Pinpoint the cell where the given text exists, returning its [x, y] midpoint coordinate. 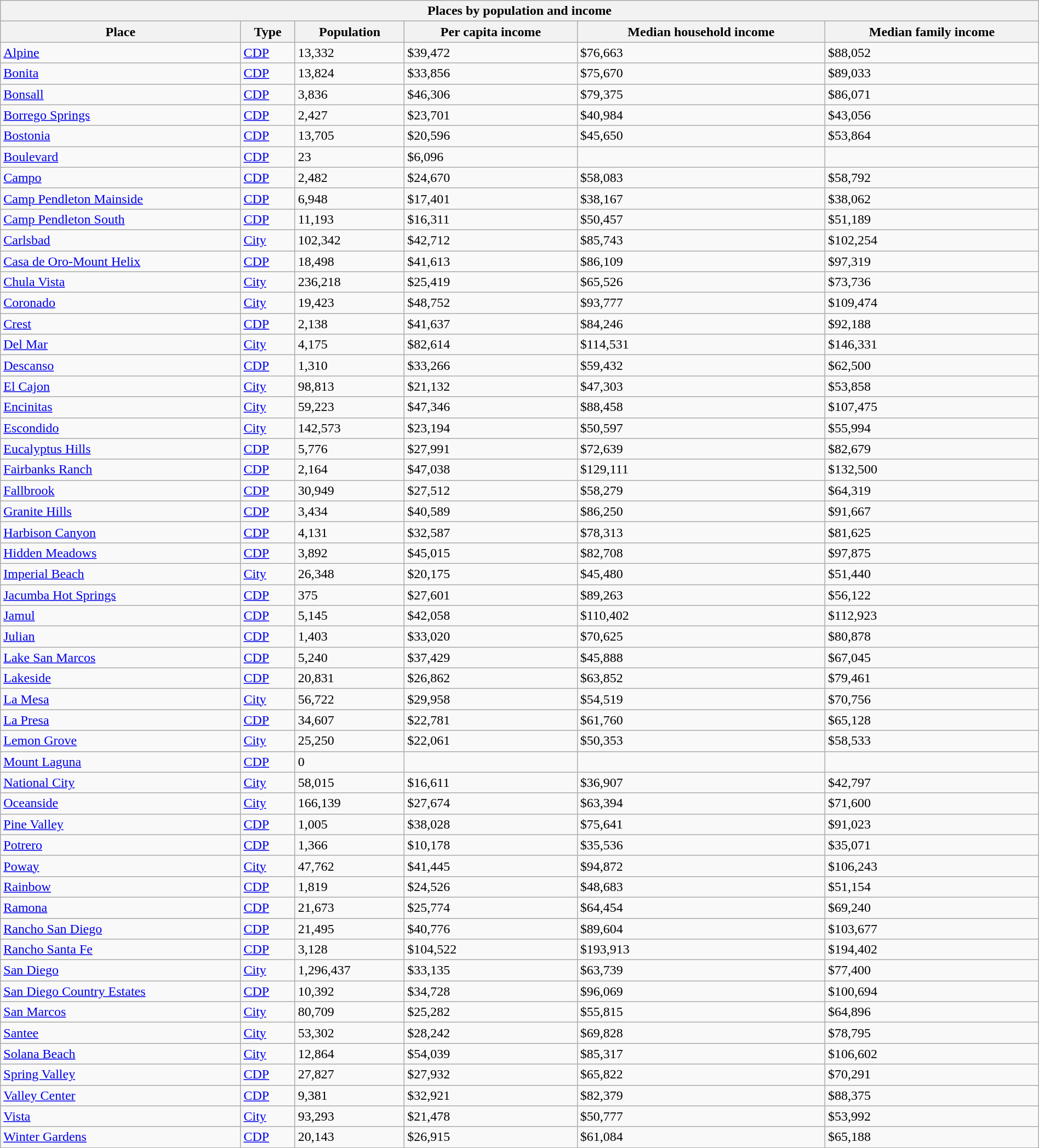
$129,111 [701, 470]
$78,795 [932, 1033]
$67,045 [932, 658]
$93,777 [701, 303]
$50,457 [701, 219]
Camp Pendleton South [121, 219]
$55,815 [701, 1012]
26,348 [350, 574]
Borrego Springs [121, 115]
$47,303 [701, 386]
$34,728 [491, 991]
12,864 [350, 1054]
$16,611 [491, 783]
$88,052 [932, 53]
$69,240 [932, 907]
$94,872 [701, 866]
1,366 [350, 845]
$58,792 [932, 178]
$43,056 [932, 115]
Median family income [932, 32]
$46,306 [491, 94]
$63,852 [701, 678]
2,427 [350, 115]
$47,038 [491, 470]
$63,739 [701, 970]
$26,915 [491, 1137]
$86,109 [701, 261]
Place [121, 32]
$82,679 [932, 449]
Chula Vista [121, 282]
Harbison Canyon [121, 532]
Poway [121, 866]
$25,774 [491, 907]
19,423 [350, 303]
Crest [121, 324]
1,819 [350, 887]
$40,776 [491, 929]
$35,071 [932, 845]
$53,858 [932, 386]
$86,250 [701, 511]
5,240 [350, 658]
53,302 [350, 1033]
$132,500 [932, 470]
25,250 [350, 741]
$146,331 [932, 345]
$40,984 [701, 115]
Jacumba Hot Springs [121, 595]
Hidden Meadows [121, 553]
$78,313 [701, 532]
San Diego [121, 970]
Solana Beach [121, 1054]
$75,641 [701, 824]
2,164 [350, 470]
Places by population and income [519, 11]
$38,028 [491, 824]
$39,472 [491, 53]
18,498 [350, 261]
$114,531 [701, 345]
$54,039 [491, 1054]
Encinitas [121, 407]
$58,279 [701, 490]
1,005 [350, 824]
$91,667 [932, 511]
Descanso [121, 365]
$20,596 [491, 136]
166,139 [350, 803]
$27,512 [491, 490]
34,607 [350, 720]
$25,282 [491, 1012]
$82,614 [491, 345]
$48,752 [491, 303]
Fairbanks Ranch [121, 470]
$86,071 [932, 94]
$103,677 [932, 929]
$76,663 [701, 53]
3,836 [350, 94]
$10,178 [491, 845]
$106,602 [932, 1054]
Carlsbad [121, 240]
$42,797 [932, 783]
Granite Hills [121, 511]
$75,670 [701, 73]
$107,475 [932, 407]
$96,069 [701, 991]
$80,878 [932, 637]
Per capita income [491, 32]
$17,401 [491, 198]
Bonsall [121, 94]
$27,601 [491, 595]
$70,756 [932, 699]
1,403 [350, 637]
4,175 [350, 345]
$22,781 [491, 720]
$41,613 [491, 261]
$27,932 [491, 1075]
$104,522 [491, 950]
20,831 [350, 678]
23 [350, 157]
$45,888 [701, 658]
13,705 [350, 136]
$89,033 [932, 73]
$6,096 [491, 157]
$65,188 [932, 1137]
$27,991 [491, 449]
$194,402 [932, 950]
Pine Valley [121, 824]
$16,311 [491, 219]
$22,061 [491, 741]
$64,319 [932, 490]
375 [350, 595]
$36,907 [701, 783]
5,145 [350, 616]
$112,923 [932, 616]
1,310 [350, 365]
National City [121, 783]
13,824 [350, 73]
0 [350, 762]
Vista [121, 1116]
Alpine [121, 53]
Rainbow [121, 887]
2,138 [350, 324]
3,892 [350, 553]
$27,674 [491, 803]
$65,822 [701, 1075]
$51,189 [932, 219]
98,813 [350, 386]
$40,589 [491, 511]
$100,694 [932, 991]
9,381 [350, 1095]
$45,480 [701, 574]
$32,921 [491, 1095]
Median household income [701, 32]
$70,625 [701, 637]
$23,194 [491, 428]
6,948 [350, 198]
$21,132 [491, 386]
Population [350, 32]
$53,992 [932, 1116]
30,949 [350, 490]
Lakeside [121, 678]
Boulevard [121, 157]
1,296,437 [350, 970]
$62,500 [932, 365]
$33,856 [491, 73]
21,673 [350, 907]
$51,440 [932, 574]
Potrero [121, 845]
Santee [121, 1033]
$32,587 [491, 532]
$23,701 [491, 115]
$24,670 [491, 178]
$97,319 [932, 261]
$102,254 [932, 240]
$26,862 [491, 678]
La Presa [121, 720]
Winter Gardens [121, 1137]
10,392 [350, 991]
93,293 [350, 1116]
$45,650 [701, 136]
Bostonia [121, 136]
$45,015 [491, 553]
27,827 [350, 1075]
$33,020 [491, 637]
Julian [121, 637]
$61,084 [701, 1137]
102,342 [350, 240]
Jamul [121, 616]
Valley Center [121, 1095]
21,495 [350, 929]
11,193 [350, 219]
$65,128 [932, 720]
$77,400 [932, 970]
$25,419 [491, 282]
Rancho San Diego [121, 929]
$37,429 [491, 658]
Ramona [121, 907]
$82,708 [701, 553]
3,128 [350, 950]
3,434 [350, 511]
$97,875 [932, 553]
$56,122 [932, 595]
Mount Laguna [121, 762]
$79,375 [701, 94]
$58,083 [701, 178]
$88,458 [701, 407]
$91,023 [932, 824]
$50,353 [701, 741]
80,709 [350, 1012]
Imperial Beach [121, 574]
5,776 [350, 449]
$33,266 [491, 365]
$69,828 [701, 1033]
$29,958 [491, 699]
$89,263 [701, 595]
$58,533 [932, 741]
$55,994 [932, 428]
Lemon Grove [121, 741]
Camp Pendleton Mainside [121, 198]
236,218 [350, 282]
$33,135 [491, 970]
$24,526 [491, 887]
$193,913 [701, 950]
$61,760 [701, 720]
$72,639 [701, 449]
$109,474 [932, 303]
13,332 [350, 53]
Del Mar [121, 345]
$92,188 [932, 324]
San Marcos [121, 1012]
59,223 [350, 407]
$89,604 [701, 929]
2,482 [350, 178]
Campo [121, 178]
Lake San Marcos [121, 658]
$64,896 [932, 1012]
$20,175 [491, 574]
El Cajon [121, 386]
20,143 [350, 1137]
$35,536 [701, 845]
Casa de Oro-Mount Helix [121, 261]
$28,242 [491, 1033]
$79,461 [932, 678]
$106,243 [932, 866]
142,573 [350, 428]
$41,445 [491, 866]
$71,600 [932, 803]
$38,167 [701, 198]
$50,597 [701, 428]
$85,317 [701, 1054]
Oceanside [121, 803]
$21,478 [491, 1116]
$82,379 [701, 1095]
Rancho Santa Fe [121, 950]
Bonita [121, 73]
$84,246 [701, 324]
$70,291 [932, 1075]
$38,062 [932, 198]
$64,454 [701, 907]
Escondido [121, 428]
$73,736 [932, 282]
$51,154 [932, 887]
$59,432 [701, 365]
$50,777 [701, 1116]
$65,526 [701, 282]
$63,394 [701, 803]
$81,625 [932, 532]
La Mesa [121, 699]
Fallbrook [121, 490]
47,762 [350, 866]
San Diego Country Estates [121, 991]
$53,864 [932, 136]
$47,346 [491, 407]
$48,683 [701, 887]
$85,743 [701, 240]
Coronado [121, 303]
58,015 [350, 783]
$42,058 [491, 616]
$42,712 [491, 240]
4,131 [350, 532]
Type [267, 32]
$110,402 [701, 616]
$88,375 [932, 1095]
Eucalyptus Hills [121, 449]
$54,519 [701, 699]
56,722 [350, 699]
$41,637 [491, 324]
Spring Valley [121, 1075]
